Capture the cell that displays the provided text and extract its [x, y] central coordinate. 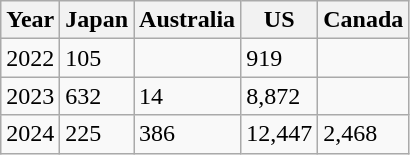
8,872 [280, 96]
Canada [364, 20]
Japan [97, 20]
2,468 [364, 134]
Year [30, 20]
Australia [188, 20]
386 [188, 134]
US [280, 20]
632 [97, 96]
14 [188, 96]
225 [97, 134]
2022 [30, 58]
919 [280, 58]
12,447 [280, 134]
105 [97, 58]
2023 [30, 96]
2024 [30, 134]
